Find where the given text appears and provide that cell's center as [X, Y] coordinate. 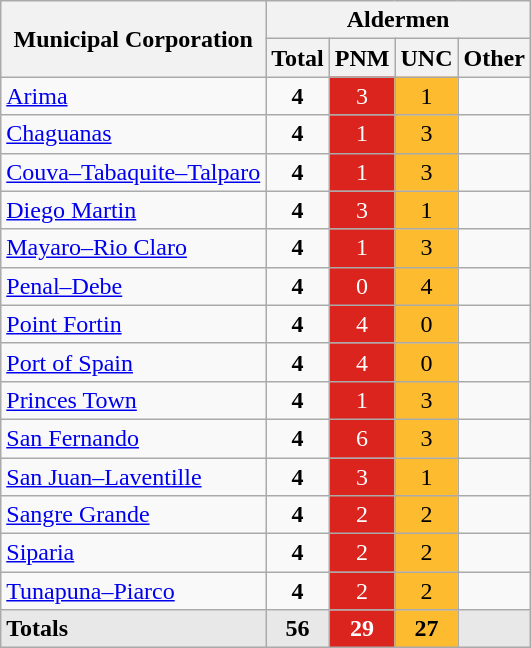
Arima [134, 96]
Aldermen [398, 20]
Other [494, 58]
UNC [426, 58]
Couva–Tabaquite–Talparo [134, 172]
Penal–Debe [134, 286]
Siparia [134, 553]
Total [298, 58]
Totals [134, 629]
Princes Town [134, 400]
Chaguanas [134, 134]
San Juan–Laventille [134, 477]
Mayaro–Rio Claro [134, 248]
56 [298, 629]
San Fernando [134, 438]
6 [362, 438]
Sangre Grande [134, 515]
Municipal Corporation [134, 39]
27 [426, 629]
Port of Spain [134, 362]
PNM [362, 58]
Diego Martin [134, 210]
Tunapuna–Piarco [134, 591]
Point Fortin [134, 324]
29 [362, 629]
